Find where the given text appears and provide that cell's center as [x, y] coordinate. 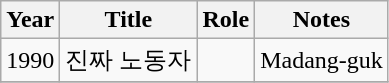
Madang-guk [322, 60]
Notes [322, 20]
Year [30, 20]
Title [128, 20]
Role [226, 20]
진짜 노동자 [128, 60]
1990 [30, 60]
